Determine the [x, y] coordinate at the center of the cell enclosing the given text.  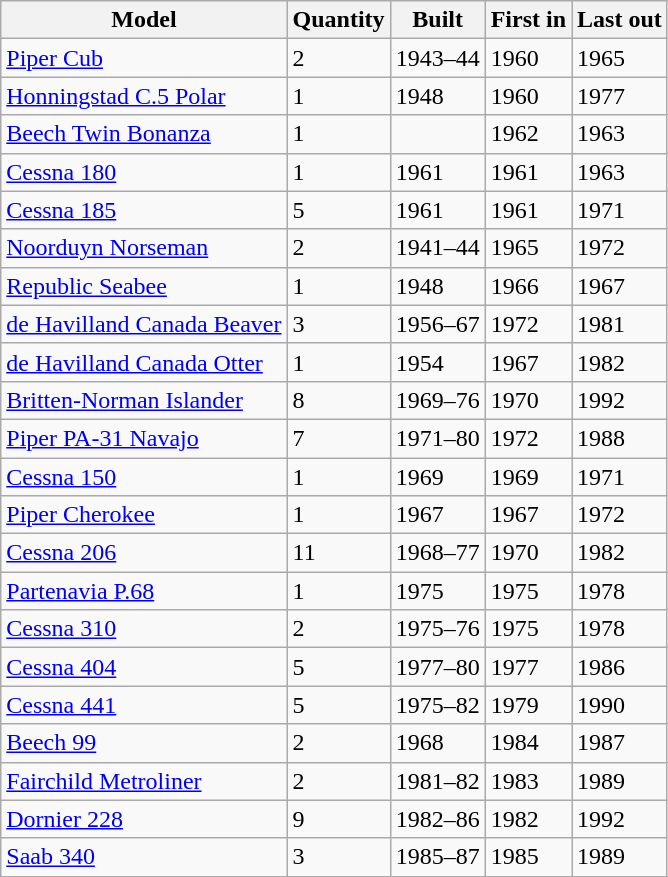
Cessna 206 [144, 553]
Cessna 180 [144, 172]
Model [144, 20]
1975–76 [438, 629]
Cessna 441 [144, 705]
1966 [528, 286]
1943–44 [438, 58]
Cessna 310 [144, 629]
Beech 99 [144, 743]
Partenavia P.68 [144, 591]
Beech Twin Bonanza [144, 134]
8 [338, 400]
de Havilland Canada Otter [144, 362]
Cessna 150 [144, 477]
Saab 340 [144, 857]
1969–76 [438, 400]
Dornier 228 [144, 819]
1988 [620, 438]
Honningstad C.5 Polar [144, 96]
Cessna 185 [144, 210]
1968–77 [438, 553]
1975–82 [438, 705]
First in [528, 20]
1962 [528, 134]
7 [338, 438]
1984 [528, 743]
Republic Seabee [144, 286]
Piper PA-31 Navajo [144, 438]
1977–80 [438, 667]
9 [338, 819]
Britten-Norman Islander [144, 400]
1987 [620, 743]
1954 [438, 362]
Piper Cherokee [144, 515]
1985 [528, 857]
Fairchild Metroliner [144, 781]
1971–80 [438, 438]
1986 [620, 667]
1956–67 [438, 324]
1981–82 [438, 781]
1941–44 [438, 248]
Noorduyn Norseman [144, 248]
1981 [620, 324]
1979 [528, 705]
1968 [438, 743]
1985–87 [438, 857]
1982–86 [438, 819]
Cessna 404 [144, 667]
1990 [620, 705]
Quantity [338, 20]
Piper Cub [144, 58]
Built [438, 20]
de Havilland Canada Beaver [144, 324]
Last out [620, 20]
1983 [528, 781]
11 [338, 553]
